Capture the cell that displays the provided text and extract its [x, y] central coordinate. 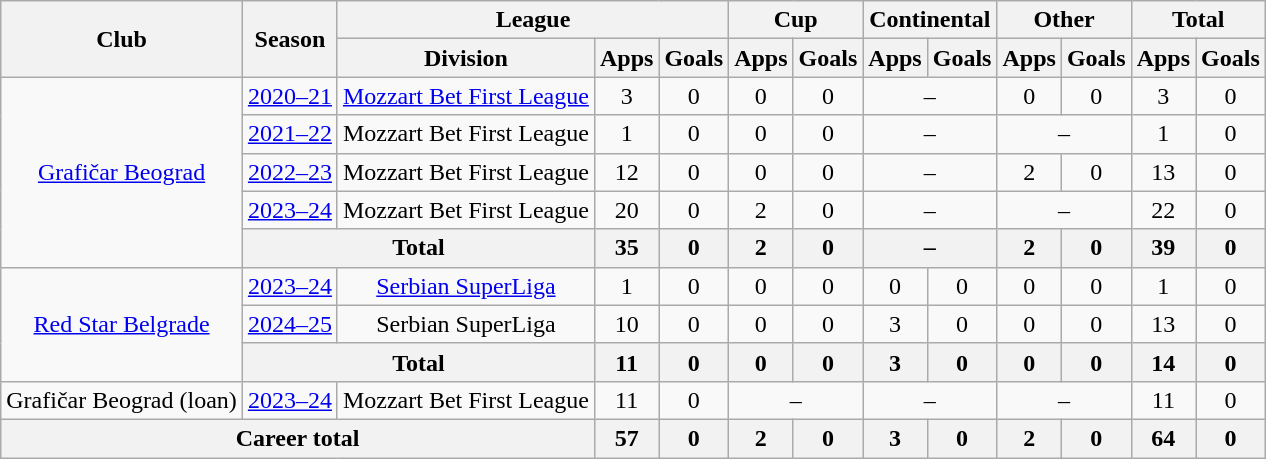
22 [1163, 210]
39 [1163, 248]
2021–22 [290, 134]
Season [290, 39]
12 [626, 172]
Other [1064, 20]
35 [626, 248]
Grafičar Beograd [122, 172]
57 [626, 438]
2022–23 [290, 172]
14 [1163, 362]
Cup [796, 20]
2024–25 [290, 324]
Red Star Belgrade [122, 324]
2020–21 [290, 96]
64 [1163, 438]
Division [466, 58]
Career total [298, 438]
League [532, 20]
10 [626, 324]
Continental [930, 20]
20 [626, 210]
Club [122, 39]
Grafičar Beograd (loan) [122, 400]
